Detect which cell encompasses the target text, then output its [x, y] center coordinate. 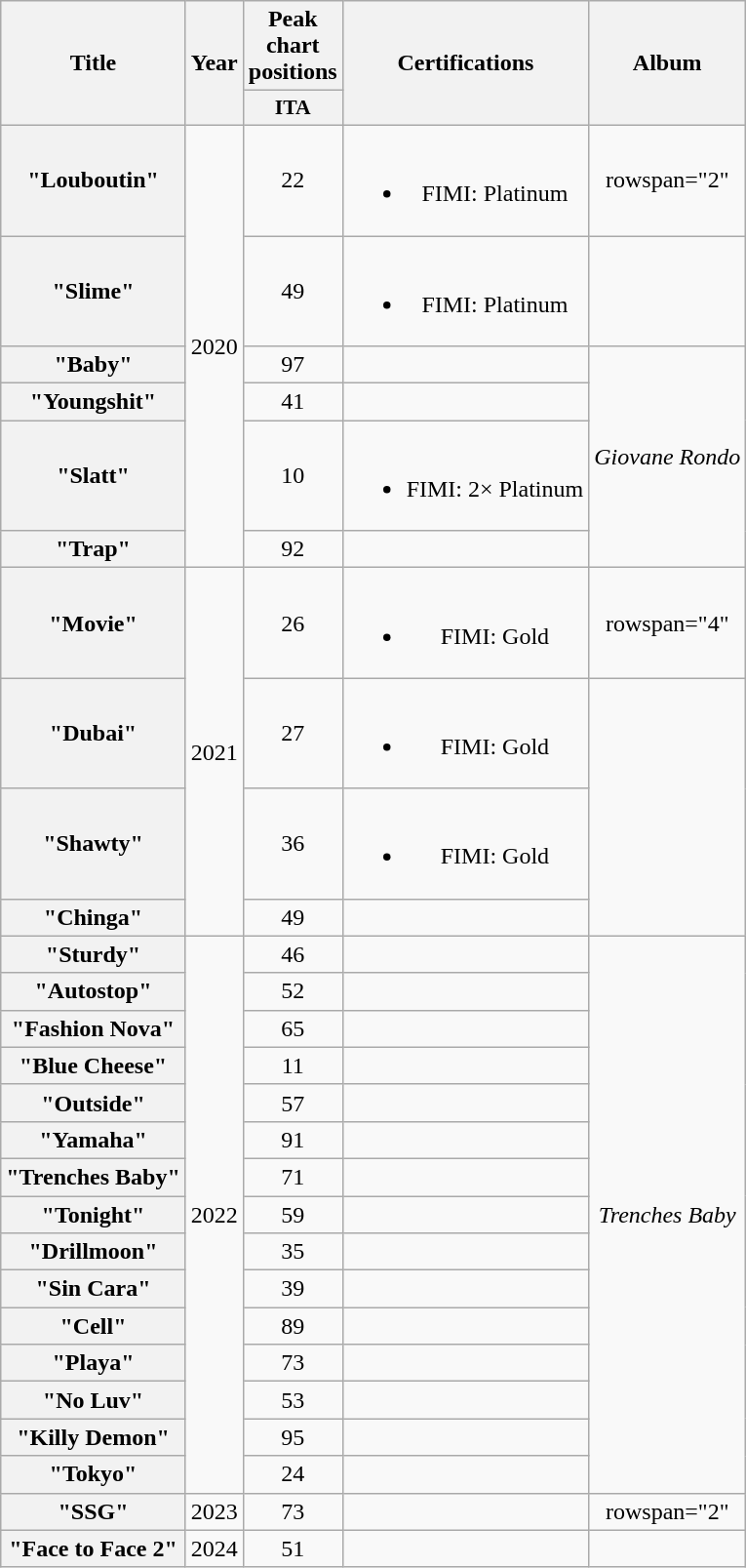
52 [293, 991]
"Drillmoon" [94, 1252]
FIMI: 2× Platinum [466, 476]
Giovane Rondo [667, 457]
"Tokyo" [94, 1474]
2021 [215, 751]
59 [293, 1215]
"Movie" [94, 623]
39 [293, 1289]
"Fashion Nova" [94, 1028]
89 [293, 1326]
36 [293, 843]
"SSG" [94, 1511]
"Cell" [94, 1326]
95 [293, 1437]
10 [293, 476]
53 [293, 1400]
Year [215, 63]
"Yamaha" [94, 1140]
Trenches Baby [667, 1214]
57 [293, 1103]
51 [293, 1548]
22 [293, 180]
"No Luv" [94, 1400]
91 [293, 1140]
"Killy Demon" [94, 1437]
92 [293, 549]
"Blue Cheese" [94, 1065]
ITA [293, 108]
rowspan="4" [667, 623]
Certifications [466, 63]
"Face to Face 2" [94, 1548]
"Trap" [94, 549]
71 [293, 1177]
2022 [215, 1214]
"Slatt" [94, 476]
"Tonight" [94, 1215]
"Baby" [94, 365]
2020 [215, 345]
2024 [215, 1548]
"Dubai" [94, 734]
"Chinga" [94, 917]
26 [293, 623]
"Youngshit" [94, 402]
65 [293, 1028]
"Autostop" [94, 991]
"Sin Cara" [94, 1289]
Album [667, 63]
11 [293, 1065]
Peak chart positions [293, 46]
35 [293, 1252]
"Louboutin" [94, 180]
"Trenches Baby" [94, 1177]
"Sturdy" [94, 954]
24 [293, 1474]
2023 [215, 1511]
"Playa" [94, 1363]
"Outside" [94, 1103]
Title [94, 63]
97 [293, 365]
"Shawty" [94, 843]
27 [293, 734]
41 [293, 402]
"Slime" [94, 291]
46 [293, 954]
